Extract the [x, y] coordinate from the center of the cell holding the provided text.  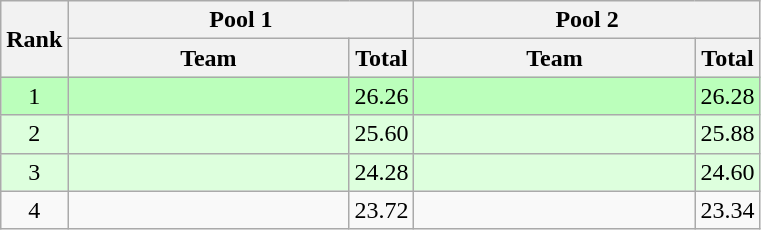
2 [34, 134]
25.88 [728, 134]
4 [34, 210]
26.28 [728, 96]
Pool 2 [587, 20]
Rank [34, 39]
23.34 [728, 210]
26.26 [382, 96]
1 [34, 96]
23.72 [382, 210]
24.60 [728, 172]
3 [34, 172]
Pool 1 [241, 20]
25.60 [382, 134]
24.28 [382, 172]
